Provide the (X, Y) coordinate of the cell's center where the given text is located.  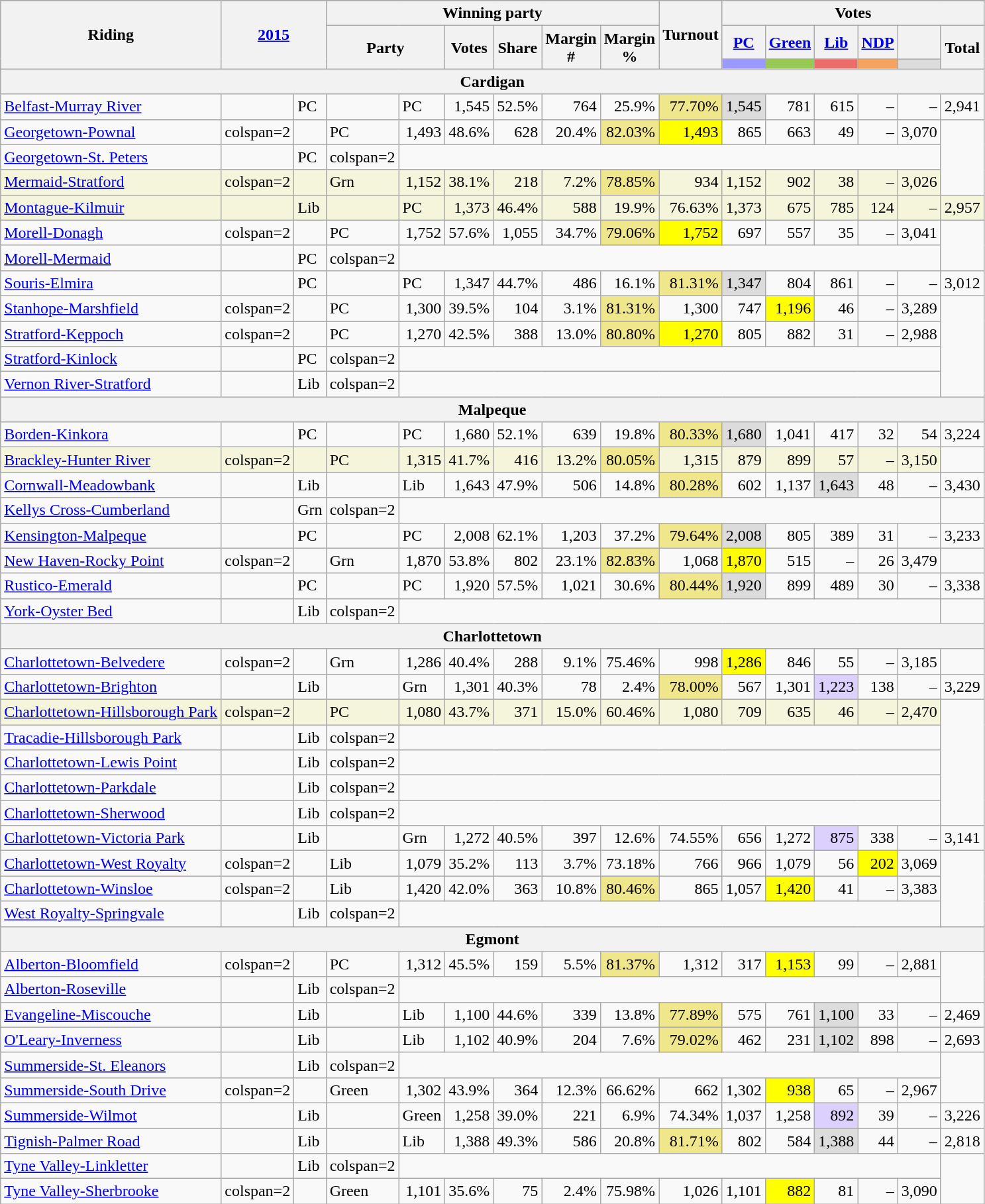
364 (518, 1090)
82.83% (629, 561)
Winning party (492, 13)
3,012 (962, 283)
588 (571, 207)
934 (691, 182)
78.85% (629, 182)
6.9% (629, 1115)
966 (743, 863)
57.6% (469, 233)
3,069 (919, 863)
515 (790, 561)
39.5% (469, 308)
45.5% (469, 964)
48.6% (469, 132)
1,153 (790, 964)
80.33% (691, 435)
Georgetown-Pownal (111, 132)
NDP (878, 42)
35.2% (469, 863)
44 (878, 1140)
Total (962, 48)
764 (571, 107)
74.34% (691, 1115)
113 (518, 863)
19.8% (629, 435)
575 (743, 1014)
675 (790, 207)
26 (878, 561)
77.89% (691, 1014)
584 (790, 1140)
15.0% (571, 712)
44.7% (518, 283)
3,338 (962, 586)
486 (571, 283)
5.5% (571, 964)
57.5% (518, 586)
586 (571, 1140)
709 (743, 712)
75.46% (629, 661)
40.5% (518, 838)
65 (836, 1090)
42.5% (469, 333)
204 (571, 1040)
3,070 (919, 132)
2,469 (962, 1014)
40.3% (518, 686)
639 (571, 435)
1,026 (691, 1191)
38 (836, 182)
Charlottetown-Brighton (111, 686)
77.70% (691, 107)
1,203 (571, 535)
766 (691, 863)
628 (518, 132)
3,090 (919, 1191)
Charlottetown-Sherwood (111, 813)
124 (878, 207)
1,021 (571, 586)
938 (790, 1090)
43.9% (469, 1090)
62.1% (518, 535)
Cornwall-Meadowbank (111, 485)
47.9% (518, 485)
76.63% (691, 207)
12.6% (629, 838)
York-Oyster Bed (111, 611)
785 (836, 207)
462 (743, 1040)
902 (790, 182)
879 (743, 460)
19.9% (629, 207)
West Royalty-Springvale (111, 914)
79.06% (629, 233)
Alberton-Bloomfield (111, 964)
Charlottetown-West Royalty (111, 863)
20.4% (571, 132)
998 (691, 661)
3,141 (962, 838)
2,957 (962, 207)
10.8% (571, 889)
Morell-Mermaid (111, 258)
Charlottetown-Belvedere (111, 661)
13.8% (629, 1014)
363 (518, 889)
30.6% (629, 586)
1,041 (790, 435)
2015 (274, 34)
Charlottetown (493, 636)
20.8% (629, 1140)
79.02% (691, 1040)
16.1% (629, 283)
3,026 (919, 182)
202 (878, 863)
57 (836, 460)
30 (878, 586)
9.1% (571, 661)
1,223 (836, 686)
3,233 (962, 535)
80.80% (629, 333)
Tyne Valley-Linkletter (111, 1166)
13.0% (571, 333)
662 (691, 1090)
747 (743, 308)
Egmont (493, 939)
23.1% (571, 561)
34.7% (571, 233)
Charlottetown-Winsloe (111, 889)
81 (836, 1191)
3,150 (919, 460)
49 (836, 132)
49.3% (518, 1140)
Charlottetown-Hillsborough Park (111, 712)
898 (878, 1040)
804 (790, 283)
43.7% (469, 712)
339 (571, 1014)
3,226 (962, 1115)
Kellys Cross-Cumberland (111, 510)
12.3% (571, 1090)
54 (919, 435)
Share (518, 48)
Montague-Kilmuir (111, 207)
861 (836, 283)
Tignish-Palmer Road (111, 1140)
41.7% (469, 460)
37.2% (629, 535)
2,941 (962, 107)
Summerside-South Drive (111, 1090)
2,818 (962, 1140)
3,041 (919, 233)
14.8% (629, 485)
Malpeque (493, 410)
1,057 (743, 889)
Margin# (571, 48)
7.6% (629, 1040)
489 (836, 586)
388 (518, 333)
New Haven-Rocky Point (111, 561)
221 (571, 1115)
138 (878, 686)
1,196 (790, 308)
875 (836, 838)
60.46% (629, 712)
81.71% (691, 1140)
506 (571, 485)
75.98% (629, 1191)
52.1% (518, 435)
13.2% (571, 460)
656 (743, 838)
602 (743, 485)
53.8% (469, 561)
Summerside-St. Eleanors (111, 1065)
38.1% (469, 182)
Margin% (629, 48)
56 (836, 863)
79.64% (691, 535)
1,055 (518, 233)
Charlottetown-Lewis Point (111, 763)
Mermaid-Stratford (111, 182)
Charlottetown-Parkdale (111, 788)
338 (878, 838)
80.05% (629, 460)
846 (790, 661)
3,229 (962, 686)
317 (743, 964)
Riding (111, 34)
Summerside-Wilmot (111, 1115)
3,430 (962, 485)
81.37% (629, 964)
Party (386, 48)
33 (878, 1014)
635 (790, 712)
3,224 (962, 435)
Evangeline-Miscouche (111, 1014)
2,470 (919, 712)
Tracadie-Hillsborough Park (111, 738)
218 (518, 182)
7.2% (571, 182)
389 (836, 535)
159 (518, 964)
39.0% (518, 1115)
78.00% (691, 686)
82.03% (629, 132)
Alberton-Roseville (111, 989)
231 (790, 1040)
3,185 (919, 661)
892 (836, 1115)
3,289 (919, 308)
1,037 (743, 1115)
371 (518, 712)
39 (878, 1115)
Souris-Elmira (111, 283)
Turnout (691, 34)
104 (518, 308)
3,479 (919, 561)
3.7% (571, 863)
557 (790, 233)
3,383 (919, 889)
52.5% (518, 107)
80.46% (629, 889)
Kensington-Malpeque (111, 535)
1,137 (790, 485)
Morell-Donagh (111, 233)
Borden-Kinkora (111, 435)
O'Leary-Inverness (111, 1040)
Brackley-Hunter River (111, 460)
42.0% (469, 889)
Stanhope-Marshfield (111, 308)
397 (571, 838)
Cardigan (493, 82)
99 (836, 964)
25.9% (629, 107)
80.44% (691, 586)
32 (878, 435)
Rustico-Emerald (111, 586)
80.28% (691, 485)
40.9% (518, 1040)
46.4% (518, 207)
75 (518, 1191)
74.55% (691, 838)
78 (571, 686)
697 (743, 233)
417 (836, 435)
2,967 (919, 1090)
3.1% (571, 308)
55 (836, 661)
Stratford-Kinlock (111, 359)
Stratford-Keppoch (111, 333)
Tyne Valley-Sherbrooke (111, 1191)
73.18% (629, 863)
416 (518, 460)
Vernon River-Stratford (111, 384)
2,988 (919, 333)
761 (790, 1014)
44.6% (518, 1014)
615 (836, 107)
48 (878, 485)
2,881 (919, 964)
2,693 (962, 1040)
Charlottetown-Victoria Park (111, 838)
Georgetown-St. Peters (111, 157)
Belfast-Murray River (111, 107)
40.4% (469, 661)
288 (518, 661)
781 (790, 107)
567 (743, 686)
35 (836, 233)
41 (836, 889)
663 (790, 132)
1,068 (691, 561)
35.6% (469, 1191)
66.62% (629, 1090)
